For the text-containing cell, return its midpoint in (x, y) coordinate format. 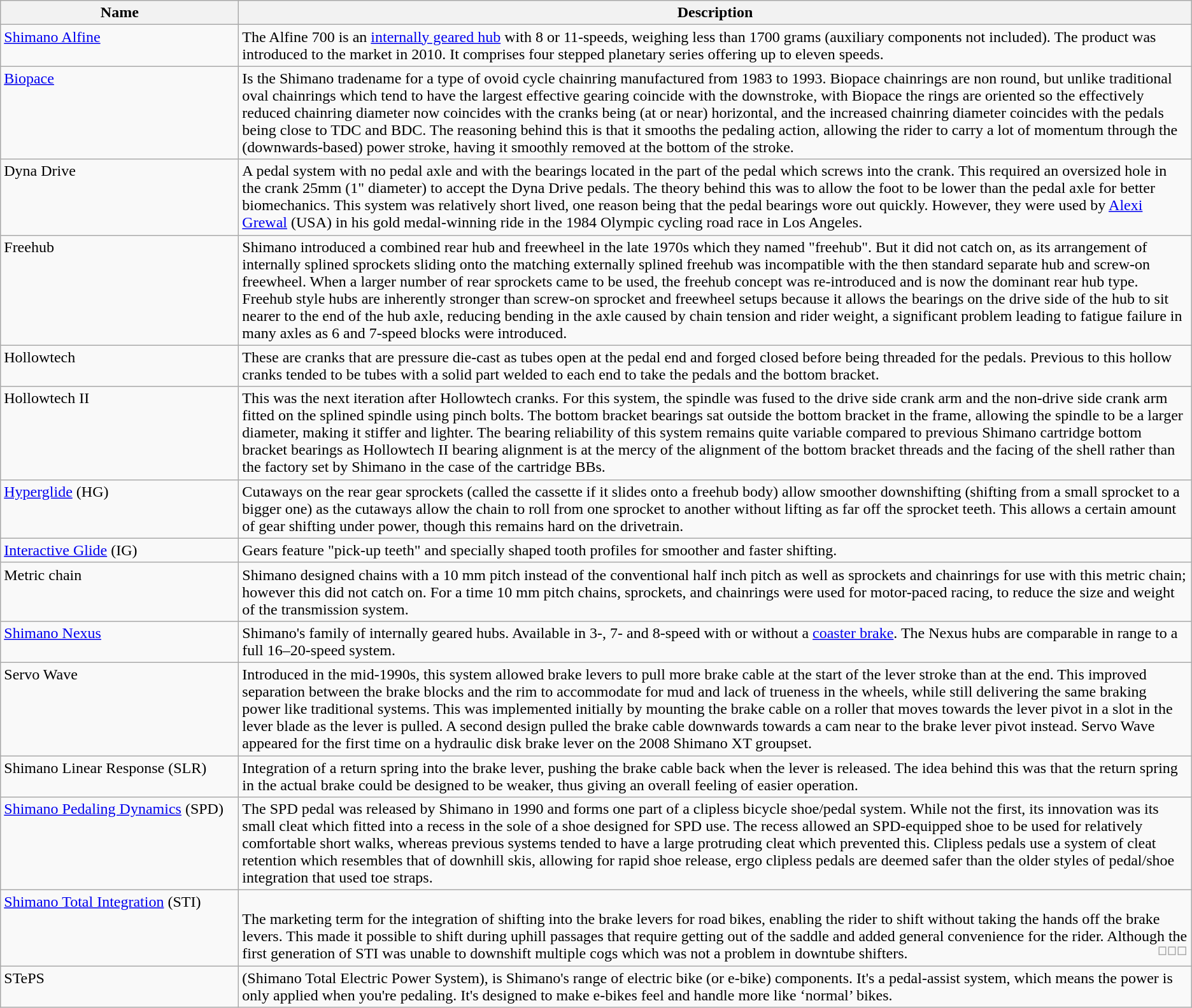
Shimano Nexus (120, 642)
Interactive Glide (IG) (120, 550)
Name (120, 13)
Hyperglide (HG) (120, 509)
Shimano Linear Response (SLR) (120, 776)
Freehub (120, 290)
Hollowtech II (120, 433)
Dyna Drive (120, 197)
Servo Wave (120, 709)
Gears feature "pick-up teeth" and specially shaped tooth profiles for smoother and faster shifting. (715, 550)
Hollowtech (120, 366)
Shimano Alfine (120, 46)
Shimano Total Integration (STI) (120, 928)
STePS (120, 987)
Biopace (120, 113)
Description (715, 13)
Metric chain (120, 592)
Shimano Pedaling Dynamics (SPD) (120, 844)
